Determine the (X, Y) coordinate at the center of the cell enclosing the given text.  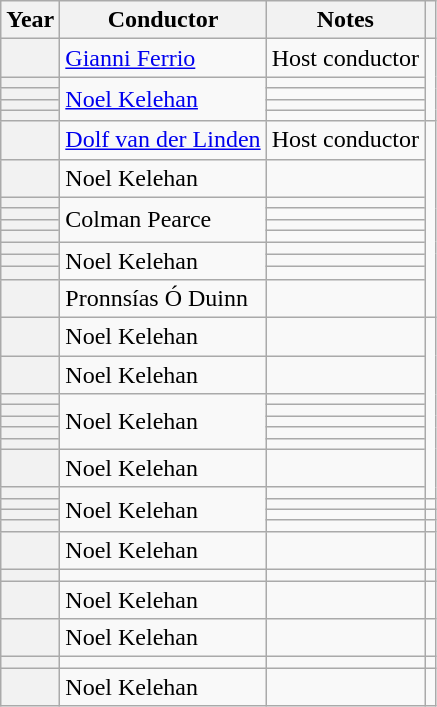
Conductor (163, 20)
Colman Pearce (163, 219)
Pronnsías Ó Duinn (163, 299)
Dolf van der Linden (163, 140)
Notes (345, 20)
Gianni Ferrio (163, 58)
Year (30, 20)
